Provide the [X, Y] coordinate of the cell's center where the given text is located.  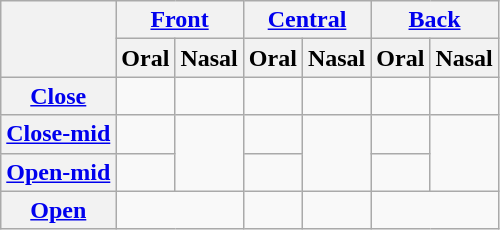
Front [180, 20]
Back [434, 20]
Open-mid [58, 172]
Close [58, 96]
Central [306, 20]
Open [58, 210]
Close-mid [58, 134]
